Scan for the cell matching the given text and deliver its (x, y) coordinate at center. 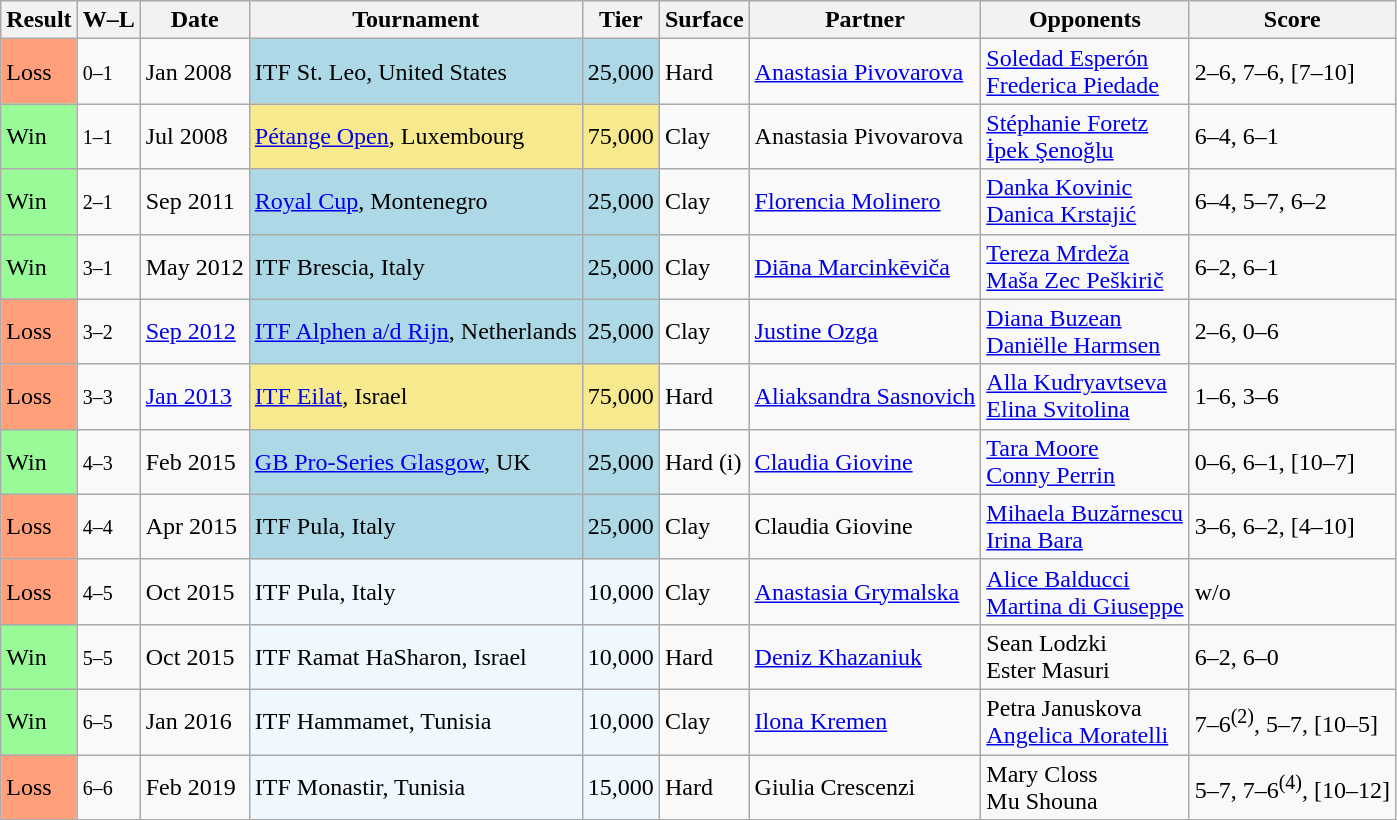
Surface (704, 20)
Danka Kovinic Danica Krstajić (1085, 202)
GB Pro-Series Glasgow, UK (416, 462)
Petra Januskova Angelica Moratelli (1085, 722)
Date (194, 20)
w/o (1292, 592)
Tier (620, 20)
Tereza Mrdeža Maša Zec Peškirič (1085, 266)
W–L (108, 20)
Alice Balducci Martina di Giuseppe (1085, 592)
2–6, 7–6, [7–10] (1292, 72)
6–5 (108, 722)
6–2, 6–0 (1292, 656)
Sean Lodzki Ester Masuri (1085, 656)
Feb 2015 (194, 462)
Feb 2019 (194, 786)
7–6(2), 5–7, [10–5] (1292, 722)
6–4, 6–1 (1292, 136)
Jan 2008 (194, 72)
2–6, 0–6 (1292, 332)
Deniz Khazaniuk (865, 656)
4–4 (108, 526)
Royal Cup, Montenegro (416, 202)
ITF Ramat HaSharon, Israel (416, 656)
Diāna Marcinkēviča (865, 266)
ITF Hammamet, Tunisia (416, 722)
Sep 2011 (194, 202)
Opponents (1085, 20)
Jan 2016 (194, 722)
Mary Closs Mu Shouna (1085, 786)
Jul 2008 (194, 136)
Anastasia Grymalska (865, 592)
4–3 (108, 462)
Diana Buzean Daniëlle Harmsen (1085, 332)
15,000 (620, 786)
Stéphanie Foretz İpek Şenoğlu (1085, 136)
Florencia Molinero (865, 202)
Apr 2015 (194, 526)
6–4, 5–7, 6–2 (1292, 202)
ITF Monastir, Tunisia (416, 786)
5–5 (108, 656)
3–2 (108, 332)
Justine Ozga (865, 332)
2–1 (108, 202)
Alla Kudryavtseva Elina Svitolina (1085, 396)
ITF Eilat, Israel (416, 396)
ITF Brescia, Italy (416, 266)
Jan 2013 (194, 396)
Aliaksandra Sasnovich (865, 396)
3–6, 6–2, [4–10] (1292, 526)
Hard (i) (704, 462)
Result (39, 20)
3–3 (108, 396)
1–6, 3–6 (1292, 396)
0–1 (108, 72)
Ilona Kremen (865, 722)
6–6 (108, 786)
ITF St. Leo, United States (416, 72)
Pétange Open, Luxembourg (416, 136)
6–2, 6–1 (1292, 266)
5–7, 7–6(4), [10–12] (1292, 786)
Sep 2012 (194, 332)
Soledad Esperón Frederica Piedade (1085, 72)
Tara Moore Conny Perrin (1085, 462)
Partner (865, 20)
0–6, 6–1, [10–7] (1292, 462)
ITF Alphen a/d Rijn, Netherlands (416, 332)
Tournament (416, 20)
Mihaela Buzărnescu Irina Bara (1085, 526)
May 2012 (194, 266)
1–1 (108, 136)
Score (1292, 20)
4–5 (108, 592)
Giulia Crescenzi (865, 786)
3–1 (108, 266)
